Pinpoint the cell where the given text exists, returning its [x, y] midpoint coordinate. 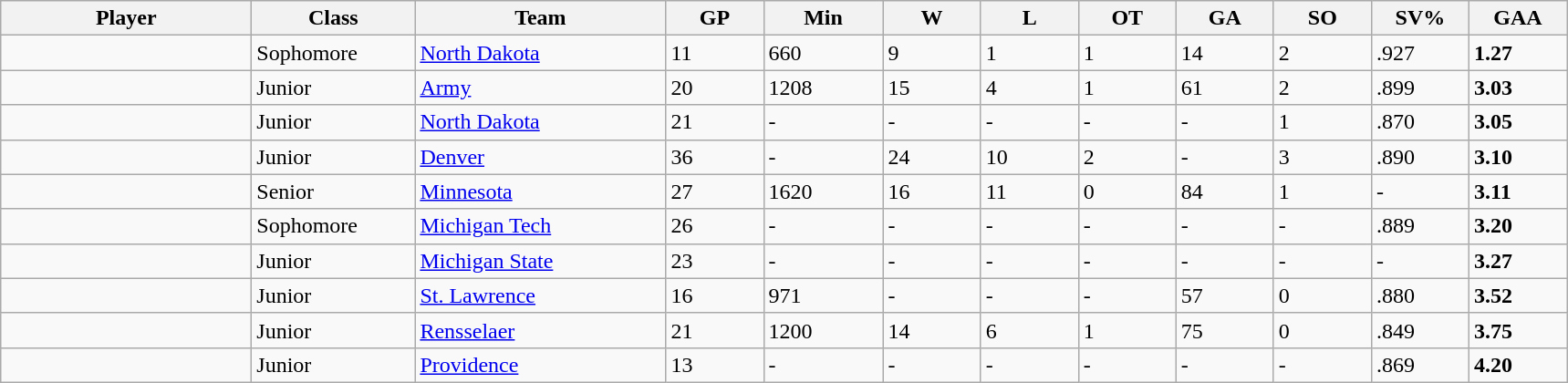
GP [715, 18]
3.05 [1518, 122]
9 [932, 53]
GAA [1518, 18]
Michigan State [540, 261]
Michigan Tech [540, 226]
36 [715, 157]
6 [1029, 330]
Denver [540, 157]
4.20 [1518, 365]
3.75 [1518, 330]
Army [540, 88]
W [932, 18]
13 [715, 365]
57 [1224, 295]
1208 [823, 88]
27 [715, 191]
Providence [540, 365]
10 [1029, 157]
20 [715, 88]
Senior [334, 191]
Rensselaer [540, 330]
971 [823, 295]
84 [1224, 191]
3.27 [1518, 261]
Team [540, 18]
Player [126, 18]
75 [1224, 330]
Min [823, 18]
.889 [1419, 226]
.880 [1419, 295]
GA [1224, 18]
.869 [1419, 365]
.870 [1419, 122]
1.27 [1518, 53]
.899 [1419, 88]
24 [932, 157]
15 [932, 88]
660 [823, 53]
SV% [1419, 18]
Minnesota [540, 191]
61 [1224, 88]
3.11 [1518, 191]
3.10 [1518, 157]
3.20 [1518, 226]
1200 [823, 330]
St. Lawrence [540, 295]
.890 [1419, 157]
3.03 [1518, 88]
1620 [823, 191]
3 [1323, 157]
26 [715, 226]
.849 [1419, 330]
3.52 [1518, 295]
.927 [1419, 53]
OT [1127, 18]
L [1029, 18]
SO [1323, 18]
4 [1029, 88]
Class [334, 18]
23 [715, 261]
